Output the [X, Y] coordinate of the center of the cell containing the given text.  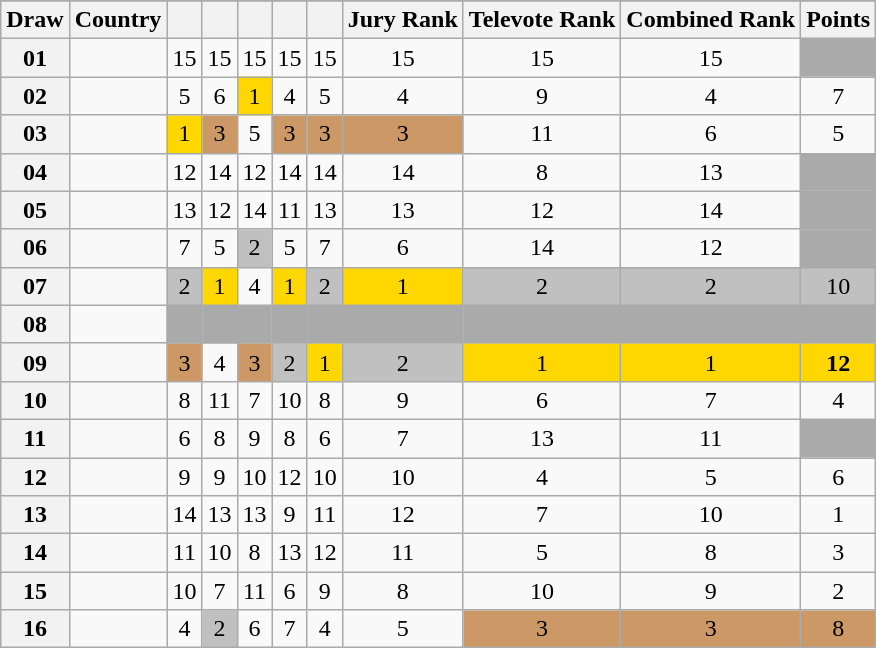
03 [35, 134]
09 [35, 362]
05 [35, 210]
Draw [35, 20]
04 [35, 172]
Televote Rank [542, 20]
01 [35, 58]
Combined Rank [711, 20]
16 [35, 629]
Points [838, 20]
Jury Rank [402, 20]
07 [35, 286]
06 [35, 248]
Country [118, 20]
08 [35, 324]
02 [35, 96]
